Detect which cell encompasses the target text, then output its [X, Y] center coordinate. 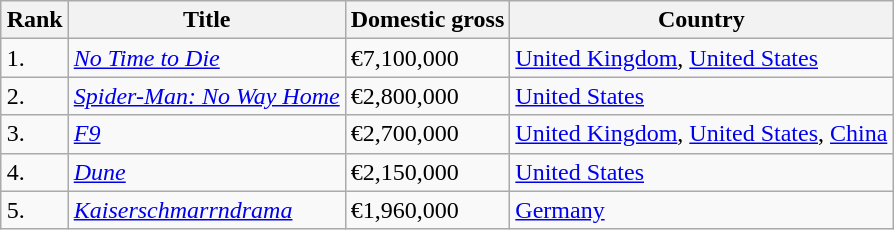
€2,700,000 [428, 134]
€2,800,000 [428, 96]
United Kingdom, United States [702, 58]
€1,960,000 [428, 210]
Germany [702, 210]
€2,150,000 [428, 172]
Dune [206, 172]
United Kingdom, United States, China [702, 134]
2. [34, 96]
F9 [206, 134]
Rank [34, 20]
No Time to Die [206, 58]
4. [34, 172]
Country [702, 20]
Kaiserschmarrndrama [206, 210]
Spider-Man: No Way Home [206, 96]
3. [34, 134]
€7,100,000 [428, 58]
Domestic gross [428, 20]
Title [206, 20]
5. [34, 210]
1. [34, 58]
